Extract the [X, Y] coordinate from the center of the cell holding the provided text.  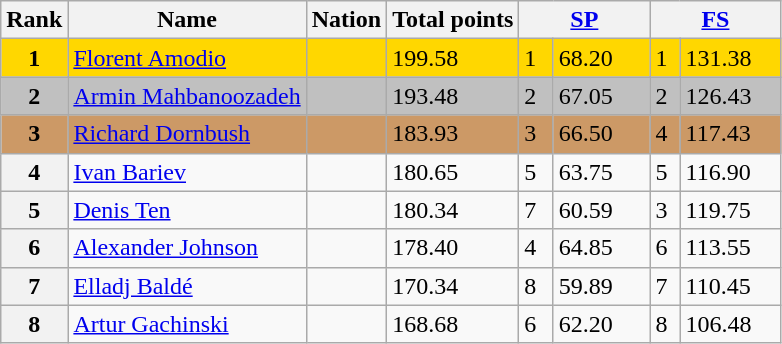
117.43 [730, 134]
64.85 [602, 248]
Nation [346, 20]
170.34 [453, 286]
63.75 [602, 172]
Name [187, 20]
66.50 [602, 134]
Ivan Bariev [187, 172]
113.55 [730, 248]
Elladj Baldé [187, 286]
180.65 [453, 172]
Armin Mahbanoozadeh [187, 96]
180.34 [453, 210]
SP [584, 20]
193.48 [453, 96]
Florent Amodio [187, 58]
199.58 [453, 58]
62.20 [602, 324]
FS [716, 20]
59.89 [602, 286]
131.38 [730, 58]
106.48 [730, 324]
Artur Gachinski [187, 324]
68.20 [602, 58]
116.90 [730, 172]
Richard Dornbush [187, 134]
119.75 [730, 210]
110.45 [730, 286]
168.68 [453, 324]
126.43 [730, 96]
183.93 [453, 134]
60.59 [602, 210]
Rank [34, 20]
178.40 [453, 248]
Total points [453, 20]
Denis Ten [187, 210]
67.05 [602, 96]
Alexander Johnson [187, 248]
